Locate the cell with the specified text and output its (x, y) center coordinate. 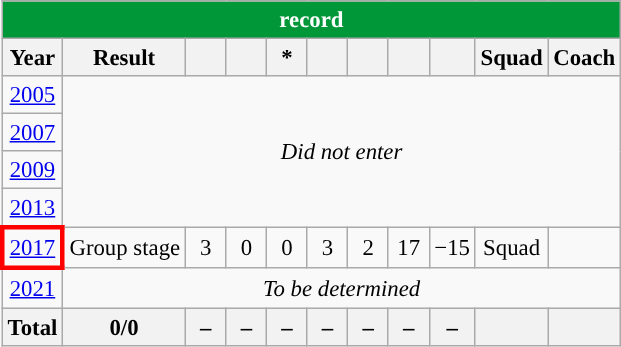
0/0 (124, 327)
Total (32, 327)
2009 (32, 170)
Group stage (124, 248)
2007 (32, 133)
2013 (32, 208)
2017 (32, 248)
To be determined (342, 288)
* (288, 58)
2 (368, 248)
Year (32, 58)
Result (124, 58)
record (311, 20)
−15 (452, 248)
2021 (32, 288)
Did not enter (342, 152)
Coach (584, 58)
17 (408, 248)
2005 (32, 95)
